Determine the [X, Y] coordinate at the center of the cell enclosing the given text.  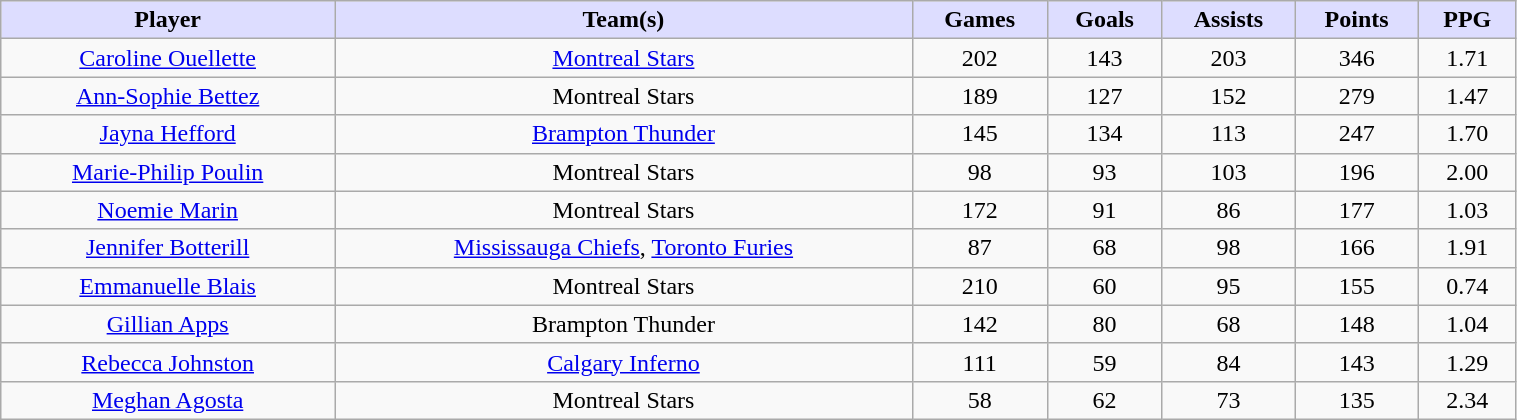
Caroline Ouellette [168, 58]
203 [1228, 58]
93 [1104, 172]
2.34 [1468, 400]
135 [1357, 400]
196 [1357, 172]
103 [1228, 172]
Points [1357, 20]
91 [1104, 210]
Jayna Hefford [168, 134]
62 [1104, 400]
189 [980, 96]
1.47 [1468, 96]
2.00 [1468, 172]
1.71 [1468, 58]
1.29 [1468, 362]
142 [980, 324]
1.91 [1468, 248]
145 [980, 134]
Assists [1228, 20]
247 [1357, 134]
202 [980, 58]
1.70 [1468, 134]
80 [1104, 324]
86 [1228, 210]
Goals [1104, 20]
Rebecca Johnston [168, 362]
Calgary Inferno [624, 362]
87 [980, 248]
155 [1357, 286]
127 [1104, 96]
177 [1357, 210]
1.04 [1468, 324]
73 [1228, 400]
Gillian Apps [168, 324]
Games [980, 20]
60 [1104, 286]
59 [1104, 362]
111 [980, 362]
Ann-Sophie Bettez [168, 96]
84 [1228, 362]
Marie-Philip Poulin [168, 172]
210 [980, 286]
134 [1104, 134]
Player [168, 20]
Jennifer Botterill [168, 248]
PPG [1468, 20]
346 [1357, 58]
113 [1228, 134]
Team(s) [624, 20]
152 [1228, 96]
Meghan Agosta [168, 400]
279 [1357, 96]
58 [980, 400]
Noemie Marin [168, 210]
0.74 [1468, 286]
1.03 [1468, 210]
166 [1357, 248]
Emmanuelle Blais [168, 286]
95 [1228, 286]
148 [1357, 324]
172 [980, 210]
Mississauga Chiefs, Toronto Furies [624, 248]
